Search for the cell housing the specified text and yield its [x, y] center coordinate. 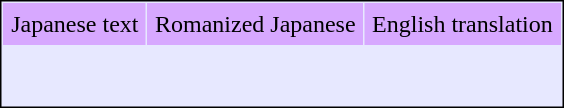
Japanese text [75, 24]
English translation [463, 24]
Romanized Japanese [256, 24]
